Detect which cell encompasses the target text, then output its (x, y) center coordinate. 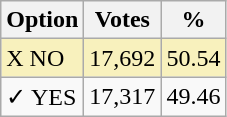
Option (42, 20)
49.46 (194, 97)
17,692 (122, 58)
17,317 (122, 97)
✓ YES (42, 97)
Votes (122, 20)
X NO (42, 58)
% (194, 20)
50.54 (194, 58)
